Find where the given text appears and provide that cell's center as (X, Y) coordinate. 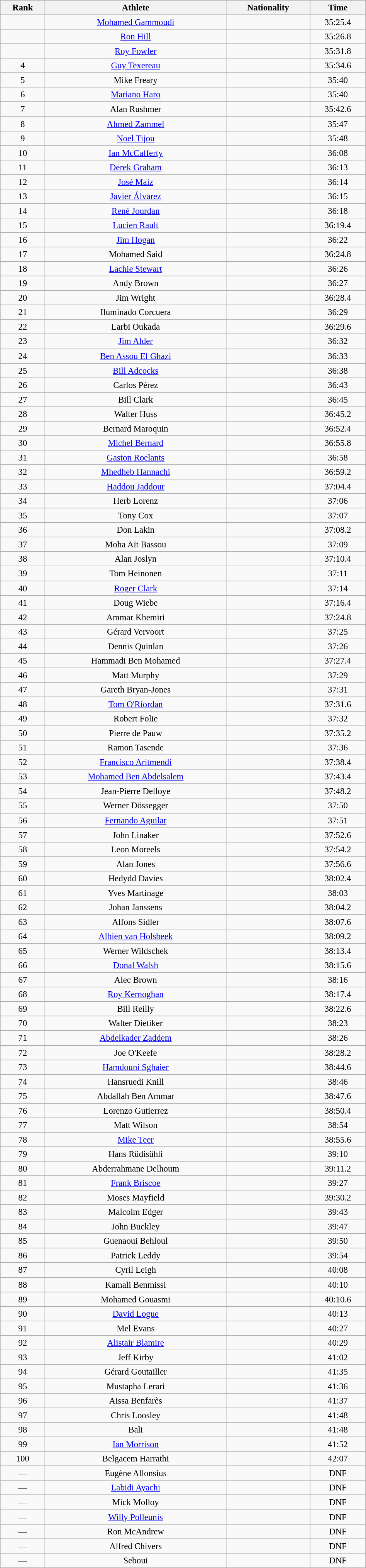
Ben Assou El Ghazi (136, 356)
Alfred Chivers (136, 1546)
Mick Molloy (136, 1502)
22 (23, 327)
Seboui (136, 1560)
41:35 (338, 1372)
37:38.4 (338, 762)
Ian McCafferty (136, 153)
Mel Evans (136, 1328)
36:32 (338, 342)
Gérard Vervoort (136, 632)
Alistair Blamire (136, 1343)
36:13 (338, 167)
40:27 (338, 1328)
38:26 (338, 1038)
Pierre de Pauw (136, 733)
36 (23, 530)
37:11 (338, 574)
56 (23, 820)
Aissa Benfarès (136, 1401)
38:15.6 (338, 965)
39:47 (338, 1227)
36:27 (338, 283)
94 (23, 1372)
Matt Wilson (136, 1125)
David Logue (136, 1314)
Willy Polleunis (136, 1517)
Leon Moreels (136, 849)
37:14 (338, 588)
69 (23, 1009)
Werner Dössegger (136, 806)
Iluminado Corcuera (136, 312)
44 (23, 646)
11 (23, 167)
Robert Folie (136, 719)
39:30.2 (338, 1198)
Roy Fowler (136, 51)
37 (23, 545)
18 (23, 269)
55 (23, 806)
24 (23, 356)
John Linaker (136, 835)
54 (23, 791)
27 (23, 400)
37:35.2 (338, 733)
8 (23, 124)
Rank (23, 8)
Bill Clark (136, 400)
35:48 (338, 138)
37:06 (338, 501)
38:07.6 (338, 922)
49 (23, 719)
66 (23, 965)
100 (23, 1459)
6 (23, 95)
68 (23, 994)
37:51 (338, 820)
87 (23, 1270)
13 (23, 196)
Mhedheb Hannachi (136, 472)
85 (23, 1241)
36:59.2 (338, 472)
61 (23, 893)
38 (23, 559)
Chris Loosley (136, 1416)
77 (23, 1125)
42 (23, 617)
37:24.8 (338, 617)
Roy Kernoghan (136, 994)
76 (23, 1111)
Michel Bernard (136, 443)
36:43 (338, 385)
Walter Huss (136, 414)
Lachie Stewart (136, 269)
Abdallah Ben Ammar (136, 1096)
81 (23, 1183)
Doug Wiebe (136, 603)
74 (23, 1082)
Alfons Sidler (136, 922)
38:50.4 (338, 1111)
19 (23, 283)
93 (23, 1357)
Hansruedi Knill (136, 1082)
78 (23, 1140)
Gaston Roelants (136, 457)
Gérard Goutailler (136, 1372)
28 (23, 414)
Johan Janssens (136, 908)
98 (23, 1430)
39:50 (338, 1241)
25 (23, 371)
Guy Texereau (136, 66)
38:09.2 (338, 936)
52 (23, 762)
37:08.2 (338, 530)
65 (23, 951)
86 (23, 1256)
39:27 (338, 1183)
50 (23, 733)
20 (23, 298)
Nationality (268, 8)
Mustapha Lerari (136, 1386)
37:26 (338, 646)
36:14 (338, 182)
90 (23, 1314)
Moha Aït Bassou (136, 545)
37:31 (338, 690)
41:36 (338, 1386)
Guenaoui Behloul (136, 1241)
41:02 (338, 1357)
Herb Lorenz (136, 501)
Roger Clark (136, 588)
71 (23, 1038)
92 (23, 1343)
89 (23, 1299)
Moses Mayfield (136, 1198)
36:45 (338, 400)
Cyril Leigh (136, 1270)
Lorenzo Gutierrez (136, 1111)
Derek Graham (136, 167)
38:23 (338, 1023)
41:52 (338, 1444)
36:29.6 (338, 327)
Tony Cox (136, 516)
73 (23, 1067)
37:16.4 (338, 603)
46 (23, 675)
53 (23, 777)
Gareth Bryan-Jones (136, 690)
Matt Murphy (136, 675)
29 (23, 428)
62 (23, 908)
38:13.4 (338, 951)
36:33 (338, 356)
48 (23, 704)
37:48.2 (338, 791)
Alan Joslyn (136, 559)
37:36 (338, 748)
39:43 (338, 1212)
82 (23, 1198)
80 (23, 1168)
Hammadi Ben Mohamed (136, 661)
35 (23, 516)
Ron McAndrew (136, 1531)
83 (23, 1212)
35:42.6 (338, 109)
Tom Heinonen (136, 574)
38:02.4 (338, 879)
37:04.4 (338, 487)
43 (23, 632)
12 (23, 182)
26 (23, 385)
59 (23, 864)
37:07 (338, 516)
Belgacem Harrathi (136, 1459)
Bernard Maroquin (136, 428)
79 (23, 1154)
Alec Brown (136, 980)
Mike Teer (136, 1140)
72 (23, 1053)
Noel Tijou (136, 138)
Larbi Oukada (136, 327)
99 (23, 1444)
37:50 (338, 806)
Abdelkader Zaddem (136, 1038)
36:52.4 (338, 428)
40:10.6 (338, 1299)
38:03 (338, 893)
Abderrahmane Delhoum (136, 1168)
Time (338, 8)
36:24.8 (338, 254)
Hamdouni Sghaier (136, 1067)
35:25.4 (338, 22)
39:11.2 (338, 1168)
José Maiz (136, 182)
37:29 (338, 675)
35:31.8 (338, 51)
17 (23, 254)
40:10 (338, 1285)
Ramon Tasende (136, 748)
33 (23, 487)
Hedydd Davies (136, 879)
21 (23, 312)
36:15 (338, 196)
15 (23, 225)
40 (23, 588)
Ahmed Zammel (136, 124)
Alan Jones (136, 864)
René Jourdan (136, 211)
Haddou Jaddour (136, 487)
Mohamed Said (136, 254)
37:32 (338, 719)
4 (23, 66)
Albien van Holsbeek (136, 936)
Ammar Khemiri (136, 617)
Yves Martinage (136, 893)
58 (23, 849)
91 (23, 1328)
36:26 (338, 269)
57 (23, 835)
Mohamed Gouasmi (136, 1299)
30 (23, 443)
39:10 (338, 1154)
41 (23, 603)
Dennis Quinlan (136, 646)
36:45.2 (338, 414)
42:07 (338, 1459)
45 (23, 661)
Jeff Kirby (136, 1357)
Werner Wildschek (136, 951)
Andy Brown (136, 283)
37:56.6 (338, 864)
37:54.2 (338, 849)
40:13 (338, 1314)
63 (23, 922)
37:27.4 (338, 661)
36:18 (338, 211)
Javier Álvarez (136, 196)
32 (23, 472)
47 (23, 690)
39:54 (338, 1256)
35:34.6 (338, 66)
Kamali Benmissi (136, 1285)
Joe O'Keefe (136, 1053)
Jim Hogan (136, 240)
37:31.6 (338, 704)
10 (23, 153)
Jean-Pierre Delloye (136, 791)
35:26.8 (338, 37)
Mariano Haro (136, 95)
Bali (136, 1430)
Jim Alder (136, 342)
95 (23, 1386)
John Buckley (136, 1227)
39 (23, 574)
Mohamed Ben Abdelsalem (136, 777)
38:54 (338, 1125)
38:47.6 (338, 1096)
88 (23, 1285)
97 (23, 1416)
96 (23, 1401)
Bill Reilly (136, 1009)
37:09 (338, 545)
Labidi Ayachi (136, 1488)
5 (23, 80)
38:44.6 (338, 1067)
37:25 (338, 632)
9 (23, 138)
Mike Freary (136, 80)
Alan Rushmer (136, 109)
60 (23, 879)
Hans Rüdisühli (136, 1154)
38:16 (338, 980)
Walter Dietiker (136, 1023)
Eugène Allonsius (136, 1473)
36:22 (338, 240)
Ron Hill (136, 37)
Mohamed Gammoudi (136, 22)
35:47 (338, 124)
Don Lakin (136, 530)
Lucien Rault (136, 225)
23 (23, 342)
36:28.4 (338, 298)
36:58 (338, 457)
Athlete (136, 8)
Frank Briscoe (136, 1183)
34 (23, 501)
Bill Adcocks (136, 371)
Jim Wright (136, 298)
37:43.4 (338, 777)
7 (23, 109)
38:22.6 (338, 1009)
70 (23, 1023)
Fernando Aguilar (136, 820)
38:46 (338, 1082)
Francisco Aritmendi (136, 762)
14 (23, 211)
37:52.6 (338, 835)
Patrick Leddy (136, 1256)
36:19.4 (338, 225)
Ian Morrison (136, 1444)
51 (23, 748)
Carlos Pérez (136, 385)
Donal Walsh (136, 965)
67 (23, 980)
Malcolm Edger (136, 1212)
38:55.6 (338, 1140)
36:55.8 (338, 443)
36:29 (338, 312)
16 (23, 240)
40:29 (338, 1343)
38:04.2 (338, 908)
38:17.4 (338, 994)
37:10.4 (338, 559)
38:28.2 (338, 1053)
31 (23, 457)
40:08 (338, 1270)
64 (23, 936)
41:37 (338, 1401)
36:08 (338, 153)
36:38 (338, 371)
84 (23, 1227)
Tom O'Riordan (136, 704)
75 (23, 1096)
